Detect which cell encompasses the target text, then output its (X, Y) center coordinate. 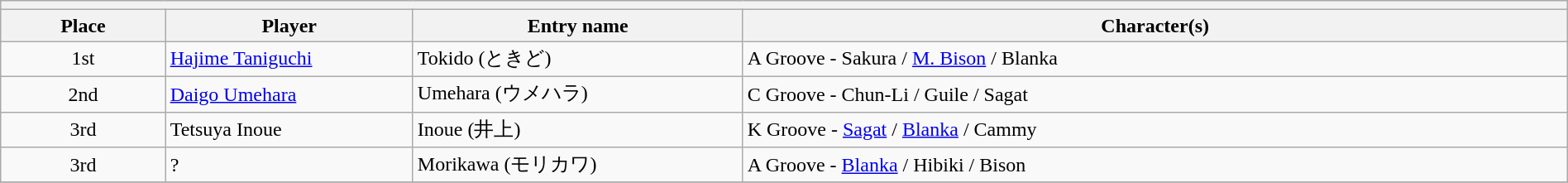
Inoue (井上) (577, 129)
Morikawa (モリカワ) (577, 166)
Entry name (577, 26)
Umehara (ウメハラ) (577, 94)
Daigo Umehara (289, 94)
Player (289, 26)
1st (83, 60)
Tetsuya Inoue (289, 129)
C Groove - Chun-Li / Guile / Sagat (1154, 94)
A Groove - Sakura / M. Bison / Blanka (1154, 60)
2nd (83, 94)
A Groove - Blanka / Hibiki / Bison (1154, 166)
Tokido (ときど) (577, 60)
K Groove - Sagat / Blanka / Cammy (1154, 129)
Place (83, 26)
Character(s) (1154, 26)
? (289, 166)
Hajime Taniguchi (289, 60)
